Pinpoint the cell where the given text exists, returning its [X, Y] midpoint coordinate. 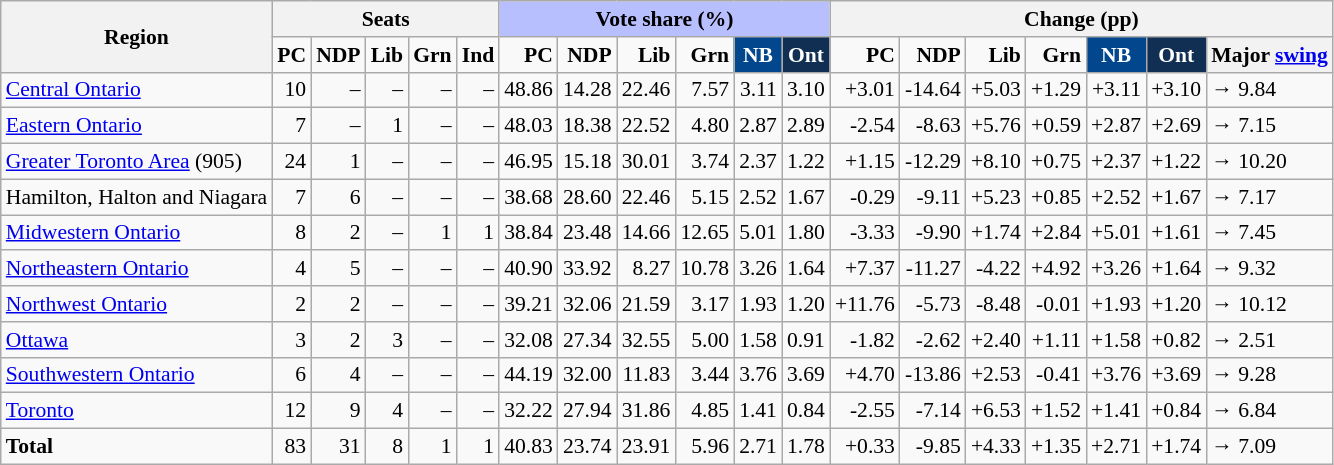
+2.53 [996, 375]
2.71 [758, 447]
Greater Toronto Area (905) [136, 162]
Midwestern Ontario [136, 233]
40.90 [528, 269]
Seats [386, 19]
27.94 [588, 411]
-0.41 [1056, 375]
3.11 [758, 90]
14.28 [588, 90]
5.01 [758, 233]
+11.76 [865, 304]
+5.03 [996, 90]
+0.33 [865, 447]
48.86 [528, 90]
+2.37 [1116, 162]
1.93 [758, 304]
3.44 [704, 375]
-2.54 [865, 126]
→ 9.28 [1270, 375]
23.74 [588, 447]
1.78 [806, 447]
+2.84 [1056, 233]
14.66 [646, 233]
3.10 [806, 90]
Total [136, 447]
+4.33 [996, 447]
Major swing [1270, 55]
+0.84 [1176, 411]
+1.15 [865, 162]
40.83 [528, 447]
Northwest Ontario [136, 304]
+3.11 [1116, 90]
+4.92 [1056, 269]
1.41 [758, 411]
+0.82 [1176, 340]
Central Ontario [136, 90]
32.06 [588, 304]
Vote share (%) [664, 19]
2.89 [806, 126]
-8.63 [933, 126]
2.52 [758, 197]
+6.53 [996, 411]
Ottawa [136, 340]
4.80 [704, 126]
10.78 [704, 269]
27.34 [588, 340]
5.15 [704, 197]
+3.76 [1116, 375]
5.96 [704, 447]
+0.59 [1056, 126]
32.00 [588, 375]
31.86 [646, 411]
12 [292, 411]
→ 7.45 [1270, 233]
-2.62 [933, 340]
38.68 [528, 197]
-2.55 [865, 411]
28.60 [588, 197]
23.91 [646, 447]
3.69 [806, 375]
0.91 [806, 340]
1.64 [806, 269]
32.08 [528, 340]
→ 10.20 [1270, 162]
33.92 [588, 269]
→ 6.84 [1270, 411]
1.67 [806, 197]
+1.11 [1056, 340]
83 [292, 447]
+5.23 [996, 197]
-7.14 [933, 411]
+2.52 [1116, 197]
7.57 [704, 90]
+2.69 [1176, 126]
9 [338, 411]
+1.20 [1176, 304]
11.83 [646, 375]
1.80 [806, 233]
+0.75 [1056, 162]
Northeastern Ontario [136, 269]
+7.37 [865, 269]
-9.90 [933, 233]
+3.01 [865, 90]
39.21 [528, 304]
Southwestern Ontario [136, 375]
→ 2.51 [1270, 340]
Hamilton, Halton and Niagara [136, 197]
1.22 [806, 162]
31 [338, 447]
-12.29 [933, 162]
2.37 [758, 162]
1.58 [758, 340]
32.55 [646, 340]
-1.82 [865, 340]
+1.52 [1056, 411]
+1.93 [1116, 304]
+5.01 [1116, 233]
Region [136, 36]
-8.48 [996, 304]
→ 9.32 [1270, 269]
3.76 [758, 375]
+1.35 [1056, 447]
8.27 [646, 269]
48.03 [528, 126]
→ 7.09 [1270, 447]
3.17 [704, 304]
+1.64 [1176, 269]
0.84 [806, 411]
-9.11 [933, 197]
-4.22 [996, 269]
24 [292, 162]
30.01 [646, 162]
→ 7.17 [1270, 197]
18.38 [588, 126]
3.26 [758, 269]
+5.76 [996, 126]
32.22 [528, 411]
15.18 [588, 162]
+1.22 [1176, 162]
46.95 [528, 162]
10 [292, 90]
4.85 [704, 411]
12.65 [704, 233]
+3.26 [1116, 269]
22.52 [646, 126]
-3.33 [865, 233]
Ind [478, 55]
+1.29 [1056, 90]
5.00 [704, 340]
Change (pp) [1082, 19]
+1.58 [1116, 340]
21.59 [646, 304]
+2.40 [996, 340]
38.84 [528, 233]
+1.41 [1116, 411]
+0.85 [1056, 197]
-13.86 [933, 375]
→ 9.84 [1270, 90]
5 [338, 269]
+2.71 [1116, 447]
+2.87 [1116, 126]
Toronto [136, 411]
+1.67 [1176, 197]
-0.01 [1056, 304]
→ 7.15 [1270, 126]
23.48 [588, 233]
Eastern Ontario [136, 126]
-5.73 [933, 304]
-14.64 [933, 90]
3.74 [704, 162]
-9.85 [933, 447]
-11.27 [933, 269]
+3.69 [1176, 375]
+4.70 [865, 375]
+8.10 [996, 162]
→ 10.12 [1270, 304]
+1.61 [1176, 233]
44.19 [528, 375]
2.87 [758, 126]
1.20 [806, 304]
+3.10 [1176, 90]
-0.29 [865, 197]
